Identify which cell holds the provided text, then report its (X, Y) central coordinate. 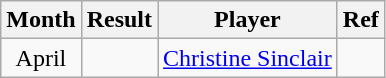
Result (119, 20)
Ref (360, 20)
April (41, 58)
Christine Sinclair (248, 58)
Month (41, 20)
Player (248, 20)
